Return [x, y] of the center of cell containing provided text 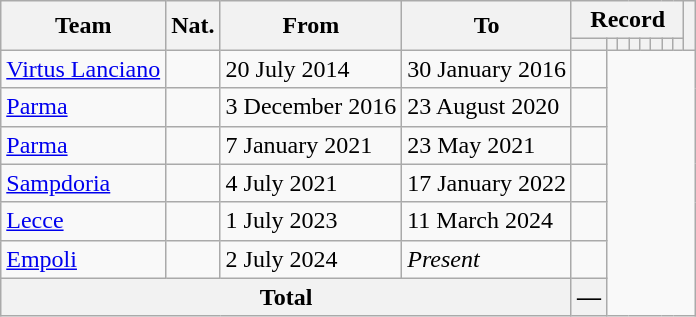
Present [487, 259]
11 March 2024 [487, 221]
23 August 2020 [487, 107]
30 January 2016 [487, 69]
Total [286, 297]
1 July 2023 [311, 221]
From [311, 26]
Virtus Lanciano [84, 69]
2 July 2024 [311, 259]
4 July 2021 [311, 183]
Record [627, 20]
Nat. [193, 26]
23 May 2021 [487, 145]
Team [84, 26]
Empoli [84, 259]
17 January 2022 [487, 183]
To [487, 26]
7 January 2021 [311, 145]
3 December 2016 [311, 107]
20 July 2014 [311, 69]
Lecce [84, 221]
— [588, 297]
Sampdoria [84, 183]
